Determine the [x, y] coordinate at the center of the cell enclosing the given text.  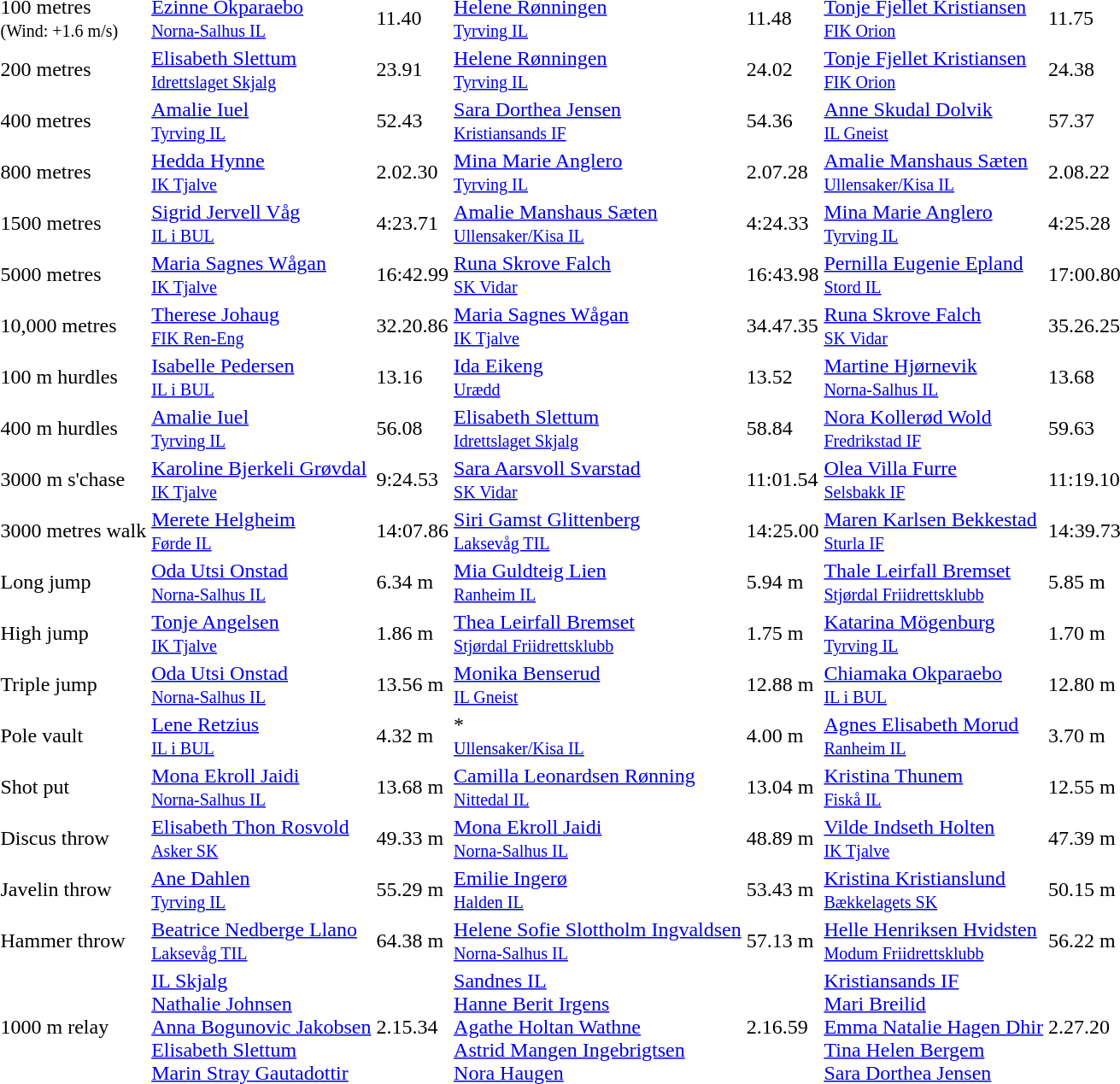
53.43 m [783, 890]
4:24.33 [783, 224]
6.34 m [413, 583]
54.36 [783, 121]
48.89 m [783, 839]
Martine HjørnevikNorna-Salhus IL [934, 378]
14:25.00 [783, 531]
Vilde Indseth HoltenIK Tjalve [934, 839]
13.56 m [413, 685]
Beatrice Nedberge LlanoLaksevåg TIL [261, 941]
24.02 [783, 70]
9:24.53 [413, 480]
1.75 m [783, 634]
Anne Skudal DolvikIL Gneist [934, 121]
13.16 [413, 378]
23.91 [413, 70]
11:01.54 [783, 480]
Maren Karlsen BekkestadSturla IF [934, 531]
Siri Gamst GlittenbergLaksevåg TIL [598, 531]
Pernilla Eugenie EplandStord IL [934, 275]
Sara Dorthea JensenKristiansands IF [598, 121]
57.13 m [783, 941]
55.29 m [413, 890]
Katarina MögenburgTyrving IL [934, 634]
2.07.28 [783, 173]
Monika BenserudIL Gneist [598, 685]
Mia Guldteig LienRanheim IL [598, 583]
64.38 m [413, 941]
4:23.71 [413, 224]
58.84 [783, 429]
56.08 [413, 429]
Ane DahlenTyrving IL [261, 890]
Therese JohaugFIK Ren-Eng [261, 326]
52.43 [413, 121]
32.20.86 [413, 326]
Isabelle PedersenIL i BUL [261, 378]
Sara Aarsvoll SvarstadSK Vidar [598, 480]
Olea Villa FurreSelsbakk IF [934, 480]
Emilie IngerøHalden IL [598, 890]
Merete HelgheimFørde IL [261, 531]
Nora Kollerød WoldFredrikstad IF [934, 429]
5.94 m [783, 583]
Kristina ThunemFiskå IL [934, 788]
Kristina KristianslundBækkelagets SK [934, 890]
Tonje Fjellet KristiansenFIK Orion [934, 70]
2.02.30 [413, 173]
Agnes Elisabeth MorudRanheim IL [934, 736]
13.04 m [783, 788]
12.88 m [783, 685]
* Ullensaker/Kisa IL [598, 736]
4.32 m [413, 736]
16:42.99 [413, 275]
Lene RetziusIL i BUL [261, 736]
Karoline Bjerkeli GrøvdalIK Tjalve [261, 480]
1.86 m [413, 634]
Helene Sofie Slottholm IngvaldsenNorna-Salhus IL [598, 941]
4.00 m [783, 736]
Camilla Leonardsen RønningNittedal IL [598, 788]
Elisabeth Thon RosvoldAsker SK [261, 839]
Helene RønningenTyrving IL [598, 70]
Thale Leirfall BremsetStjørdal Friidrettsklubb [934, 583]
Hedda HynneIK Tjalve [261, 173]
16:43.98 [783, 275]
Chiamaka OkparaeboIL i BUL [934, 685]
Sigrid Jervell VågIL i BUL [261, 224]
13.52 [783, 378]
14:07.86 [413, 531]
Ida EikengUrædd [598, 378]
34.47.35 [783, 326]
13.68 m [413, 788]
49.33 m [413, 839]
Tonje AngelsenIK Tjalve [261, 634]
Helle Henriksen HvidstenModum Friidrettsklubb [934, 941]
Thea Leirfall BremsetStjørdal Friidrettsklubb [598, 634]
